Extract the [x, y] coordinate from the center of the cell holding the provided text.  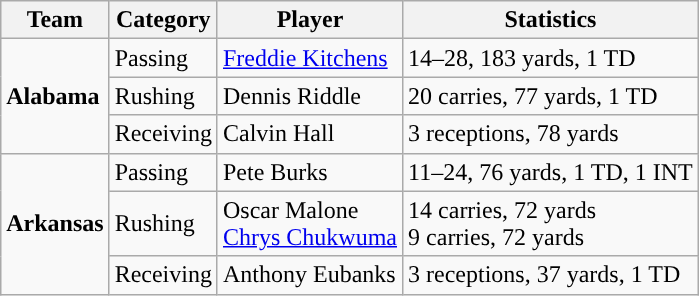
Calvin Hall [310, 134]
14–28, 183 yards, 1 TD [551, 58]
Dennis Riddle [310, 96]
Player [310, 20]
3 receptions, 78 yards [551, 134]
20 carries, 77 yards, 1 TD [551, 96]
Oscar MaloneChrys Chukwuma [310, 224]
3 receptions, 37 yards, 1 TD [551, 275]
Category [163, 20]
Statistics [551, 20]
Team [55, 20]
Freddie Kitchens [310, 58]
Pete Burks [310, 172]
Arkansas [55, 224]
11–24, 76 yards, 1 TD, 1 INT [551, 172]
Alabama [55, 96]
14 carries, 72 yards9 carries, 72 yards [551, 224]
Anthony Eubanks [310, 275]
